Pinpoint the cell where the given text exists, returning its [X, Y] midpoint coordinate. 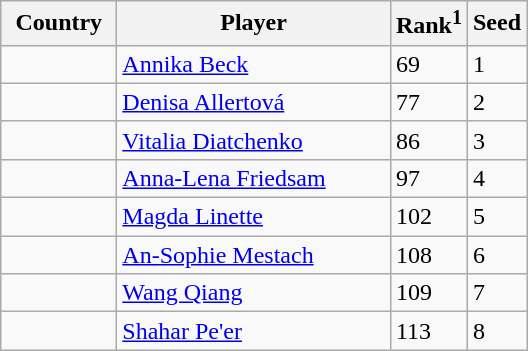
Wang Qiang [254, 293]
5 [496, 217]
Annika Beck [254, 64]
Player [254, 24]
An-Sophie Mestach [254, 255]
77 [428, 102]
6 [496, 255]
Country [59, 24]
86 [428, 140]
Magda Linette [254, 217]
69 [428, 64]
109 [428, 293]
3 [496, 140]
108 [428, 255]
7 [496, 293]
113 [428, 331]
Rank1 [428, 24]
Seed [496, 24]
Denisa Allertová [254, 102]
Anna-Lena Friedsam [254, 178]
102 [428, 217]
97 [428, 178]
Vitalia Diatchenko [254, 140]
4 [496, 178]
Shahar Pe'er [254, 331]
8 [496, 331]
2 [496, 102]
1 [496, 64]
